Search for the cell housing the specified text and yield its [x, y] center coordinate. 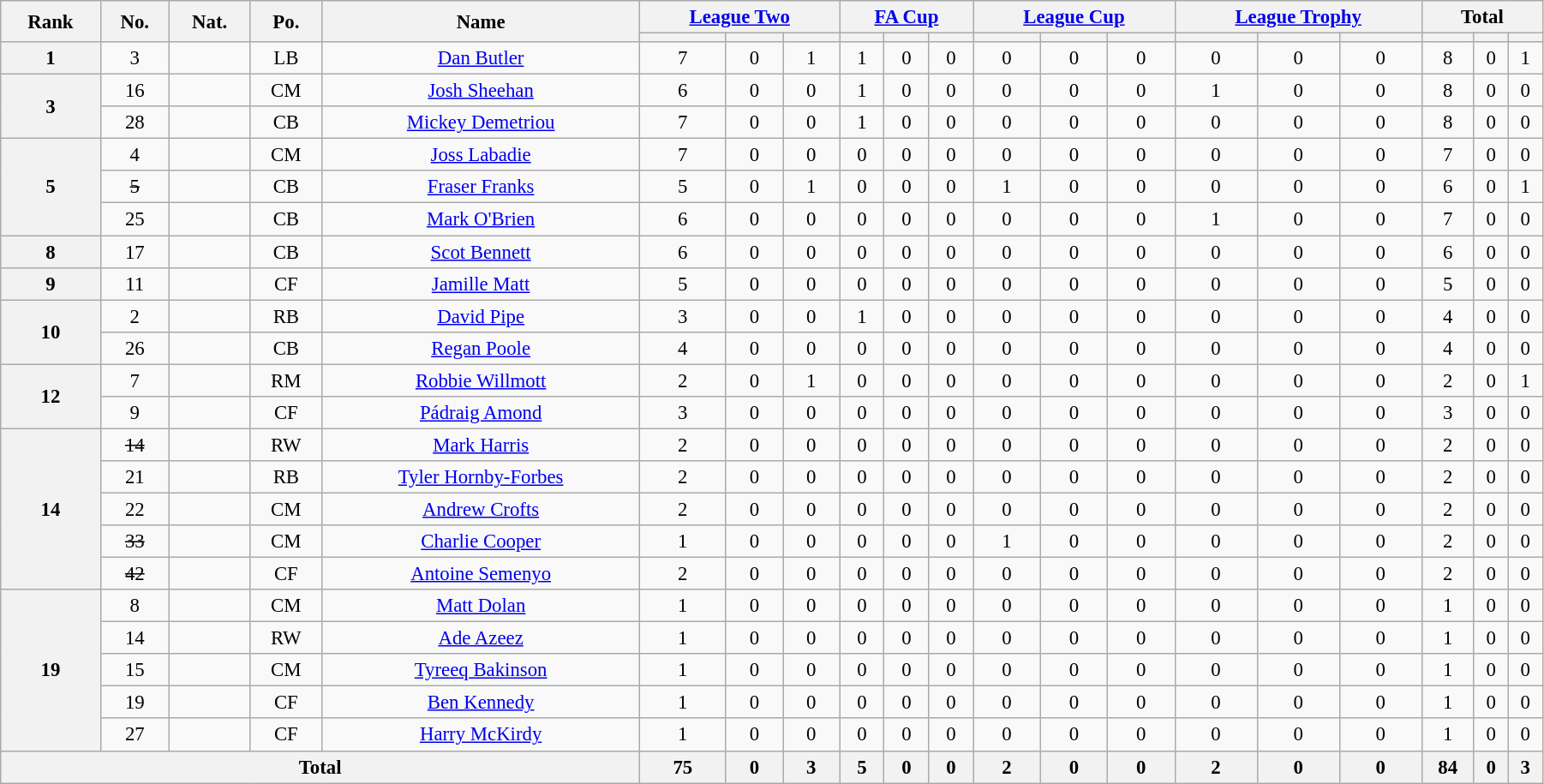
75 [682, 767]
21 [135, 477]
Jamille Matt [482, 284]
17 [135, 252]
27 [135, 735]
Ade Azeez [482, 638]
No. [135, 21]
Po. [286, 21]
15 [135, 670]
RM [286, 380]
25 [135, 219]
Dan Butler [482, 58]
Tyreeq Bakinson [482, 670]
Ben Kennedy [482, 703]
10 [51, 332]
26 [135, 348]
League Cup [1074, 17]
Regan Poole [482, 348]
Nat. [210, 21]
Josh Sheehan [482, 91]
Mickey Demetriou [482, 123]
Fraser Franks [482, 188]
Pádraig Amond [482, 413]
16 [135, 91]
22 [135, 509]
12 [51, 396]
Tyler Hornby-Forbes [482, 477]
David Pipe [482, 316]
Harry McKirdy [482, 735]
Mark Harris [482, 445]
28 [135, 123]
Robbie Willmott [482, 380]
33 [135, 542]
11 [135, 284]
Matt Dolan [482, 606]
Name [482, 21]
League Two [739, 17]
Joss Labadie [482, 155]
Rank [51, 21]
Charlie Cooper [482, 542]
FA Cup [907, 17]
Mark O'Brien [482, 219]
LB [286, 58]
84 [1448, 767]
Antoine Semenyo [482, 574]
Scot Bennett [482, 252]
League Trophy [1298, 17]
Andrew Crofts [482, 509]
42 [135, 574]
